Capture the cell that displays the provided text and extract its (x, y) central coordinate. 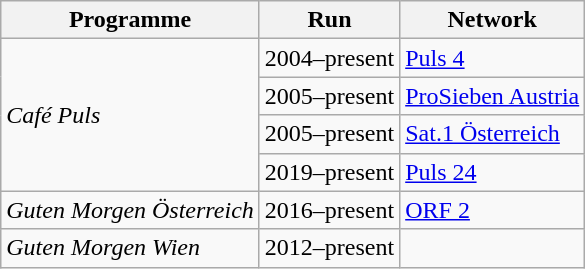
Guten Morgen Österreich (130, 210)
2016–present (329, 210)
Programme (130, 20)
Café Puls (130, 115)
Network (492, 20)
2019–present (329, 172)
Puls 4 (492, 58)
Run (329, 20)
ProSieben Austria (492, 96)
Sat.1 Österreich (492, 134)
2004–present (329, 58)
ORF 2 (492, 210)
Guten Morgen Wien (130, 248)
2012–present (329, 248)
Puls 24 (492, 172)
